Return (X, Y) of the center of cell containing provided text 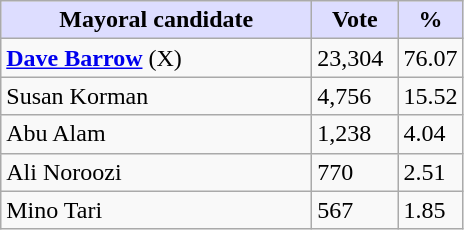
4.04 (430, 134)
1.85 (430, 210)
Ali Noroozi (156, 172)
15.52 (430, 96)
Mayoral candidate (156, 20)
2.51 (430, 172)
567 (355, 210)
Abu Alam (156, 134)
Susan Korman (156, 96)
1,238 (355, 134)
23,304 (355, 58)
770 (355, 172)
76.07 (430, 58)
Dave Barrow (X) (156, 58)
Vote (355, 20)
Mino Tari (156, 210)
% (430, 20)
4,756 (355, 96)
